Find where the given text appears and provide that cell's center as [x, y] coordinate. 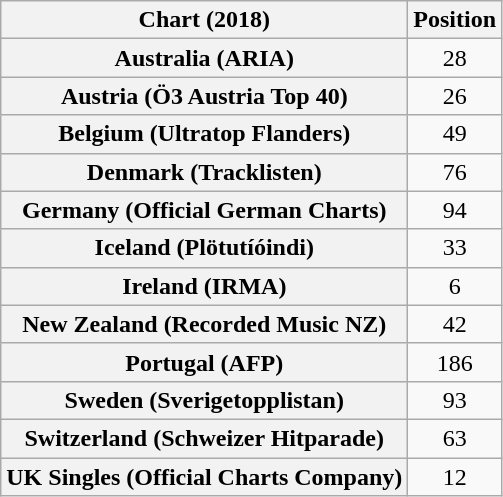
Belgium (Ultratop Flanders) [204, 134]
93 [455, 400]
26 [455, 96]
49 [455, 134]
Position [455, 20]
Germany (Official German Charts) [204, 210]
186 [455, 362]
12 [455, 477]
Portugal (AFP) [204, 362]
6 [455, 286]
Denmark (Tracklisten) [204, 172]
Chart (2018) [204, 20]
Austria (Ö3 Austria Top 40) [204, 96]
Iceland (Plötutíóindi) [204, 248]
76 [455, 172]
New Zealand (Recorded Music NZ) [204, 324]
Australia (ARIA) [204, 58]
63 [455, 438]
Sweden (Sverigetopplistan) [204, 400]
UK Singles (Official Charts Company) [204, 477]
94 [455, 210]
Switzerland (Schweizer Hitparade) [204, 438]
33 [455, 248]
28 [455, 58]
42 [455, 324]
Ireland (IRMA) [204, 286]
